Output the (X, Y) coordinate of the center of the cell containing the given text.  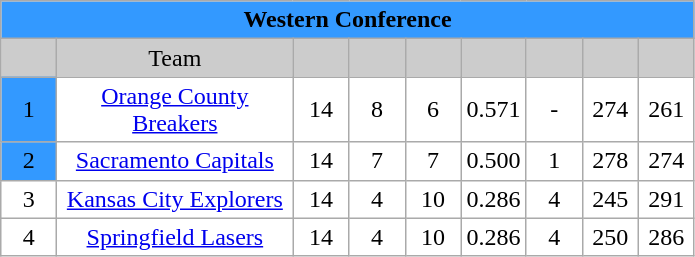
286 (666, 237)
Kansas City Explorers (175, 199)
0.571 (494, 110)
0.500 (494, 161)
6 (433, 110)
Sacramento Capitals (175, 161)
3 (29, 199)
Springfield Lasers (175, 237)
250 (610, 237)
8 (377, 110)
245 (610, 199)
Western Conference (348, 20)
Orange County Breakers (175, 110)
- (554, 110)
291 (666, 199)
2 (29, 161)
278 (610, 161)
261 (666, 110)
Team (175, 58)
